Locate the cell with the specified text and output its [x, y] center coordinate. 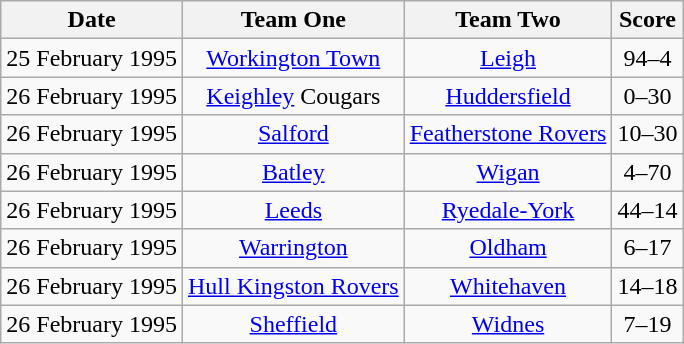
Keighley Cougars [293, 96]
Salford [293, 134]
Wigan [508, 172]
6–17 [648, 248]
7–19 [648, 324]
Ryedale-York [508, 210]
Batley [293, 172]
Widnes [508, 324]
Team Two [508, 20]
Date [92, 20]
0–30 [648, 96]
25 February 1995 [92, 58]
Huddersfield [508, 96]
Team One [293, 20]
Workington Town [293, 58]
14–18 [648, 286]
Leeds [293, 210]
Score [648, 20]
4–70 [648, 172]
10–30 [648, 134]
Featherstone Rovers [508, 134]
Whitehaven [508, 286]
44–14 [648, 210]
Oldham [508, 248]
94–4 [648, 58]
Sheffield [293, 324]
Warrington [293, 248]
Hull Kingston Rovers [293, 286]
Leigh [508, 58]
